Scan for the cell matching the given text and deliver its (x, y) coordinate at center. 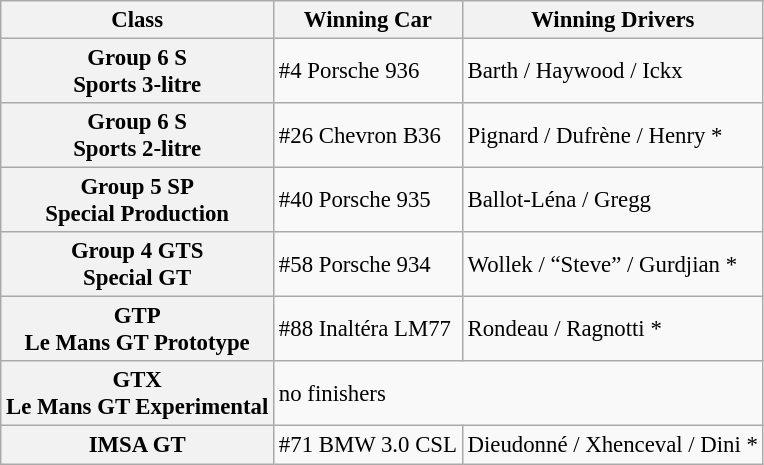
no finishers (519, 394)
#88 Inaltéra LM77 (368, 330)
#4 Porsche 936 (368, 72)
Winning Car (368, 20)
#71 BMW 3.0 CSL (368, 445)
Pignard / Dufrène / Henry * (612, 136)
GTP Le Mans GT Prototype (138, 330)
IMSA GT (138, 445)
#40 Porsche 935 (368, 200)
Class (138, 20)
Dieudonné / Xhenceval / Dini * (612, 445)
Ballot-Léna / Gregg (612, 200)
Group 6 S Sports 3-litre (138, 72)
Barth / Haywood / Ickx (612, 72)
Group 4 GTS Special GT (138, 264)
Wollek / “Steve” / Gurdjian * (612, 264)
GTX Le Mans GT Experimental (138, 394)
#58 Porsche 934 (368, 264)
Group 6 S Sports 2-litre (138, 136)
Winning Drivers (612, 20)
#26 Chevron B36 (368, 136)
Group 5 SP Special Production (138, 200)
Rondeau / Ragnotti * (612, 330)
